Provide the [x, y] coordinate of the cell's center where the given text is located.  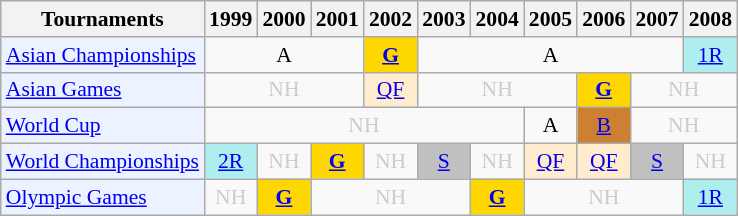
2003 [444, 19]
Asian Championships [102, 55]
World Cup [102, 126]
2002 [390, 19]
World Championships [102, 162]
2006 [604, 19]
B [604, 126]
Tournaments [102, 19]
2001 [338, 19]
2R [230, 162]
2008 [710, 19]
Olympic Games [102, 197]
2004 [498, 19]
Asian Games [102, 90]
2005 [550, 19]
1999 [230, 19]
2007 [656, 19]
2000 [284, 19]
